Search for the cell housing the specified text and yield its [x, y] center coordinate. 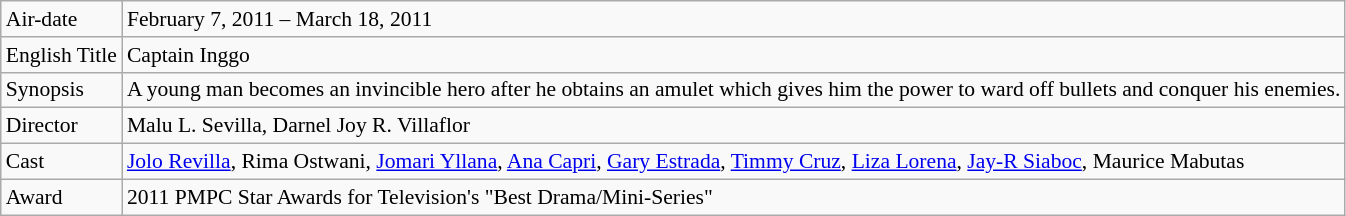
Award [62, 197]
Malu L. Sevilla, Darnel Joy R. Villaflor [734, 126]
Synopsis [62, 90]
A young man becomes an invincible hero after he obtains an amulet which gives him the power to ward off bullets and conquer his enemies. [734, 90]
Cast [62, 162]
Air-date [62, 19]
Director [62, 126]
Captain Inggo [734, 55]
February 7, 2011 – March 18, 2011 [734, 19]
2011 PMPC Star Awards for Television's "Best Drama/Mini-Series" [734, 197]
Jolo Revilla, Rima Ostwani, Jomari Yllana, Ana Capri, Gary Estrada, Timmy Cruz, Liza Lorena, Jay-R Siaboc, Maurice Mabutas [734, 162]
English Title [62, 55]
